For the text-containing cell, return its midpoint in [X, Y] coordinate format. 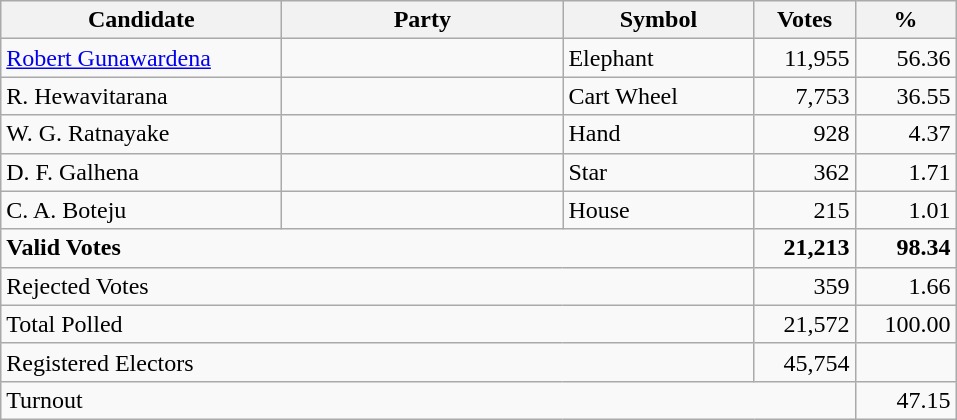
Total Polled [378, 324]
Robert Gunawardena [142, 58]
Hand [658, 134]
47.15 [906, 400]
Symbol [658, 20]
45,754 [804, 362]
Elephant [658, 58]
362 [804, 172]
1.01 [906, 210]
Valid Votes [378, 248]
21,213 [804, 248]
Star [658, 172]
56.36 [906, 58]
Party [422, 20]
928 [804, 134]
Votes [804, 20]
Rejected Votes [378, 286]
215 [804, 210]
% [906, 20]
Candidate [142, 20]
1.71 [906, 172]
4.37 [906, 134]
98.34 [906, 248]
Turnout [428, 400]
7,753 [804, 96]
100.00 [906, 324]
C. A. Boteju [142, 210]
359 [804, 286]
36.55 [906, 96]
Registered Electors [378, 362]
Cart Wheel [658, 96]
R. Hewavitarana [142, 96]
D. F. Galhena [142, 172]
1.66 [906, 286]
21,572 [804, 324]
W. G. Ratnayake [142, 134]
11,955 [804, 58]
House [658, 210]
